Determine the [X, Y] coordinate at the center of the cell enclosing the given text.  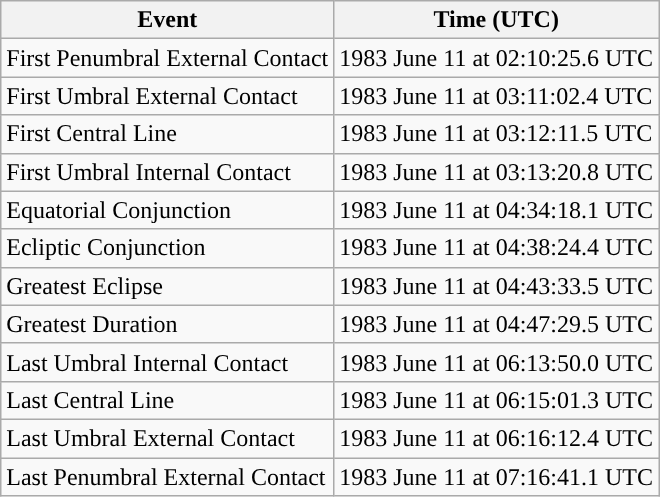
Greatest Eclipse [168, 286]
Last Central Line [168, 400]
1983 June 11 at 04:47:29.5 UTC [496, 324]
Last Umbral External Contact [168, 438]
Last Penumbral External Contact [168, 477]
Last Umbral Internal Contact [168, 362]
1983 June 11 at 06:16:12.4 UTC [496, 438]
1983 June 11 at 04:43:33.5 UTC [496, 286]
1983 June 11 at 03:13:20.8 UTC [496, 172]
1983 June 11 at 06:13:50.0 UTC [496, 362]
1983 June 11 at 02:10:25.6 UTC [496, 58]
First Umbral Internal Contact [168, 172]
First Penumbral External Contact [168, 58]
1983 June 11 at 04:34:18.1 UTC [496, 210]
Ecliptic Conjunction [168, 248]
First Umbral External Contact [168, 96]
Event [168, 20]
1983 June 11 at 03:12:11.5 UTC [496, 134]
1983 June 11 at 07:16:41.1 UTC [496, 477]
1983 June 11 at 04:38:24.4 UTC [496, 248]
First Central Line [168, 134]
1983 June 11 at 03:11:02.4 UTC [496, 96]
Greatest Duration [168, 324]
Time (UTC) [496, 20]
1983 June 11 at 06:15:01.3 UTC [496, 400]
Equatorial Conjunction [168, 210]
